For the text-containing cell, return its midpoint in (X, Y) coordinate format. 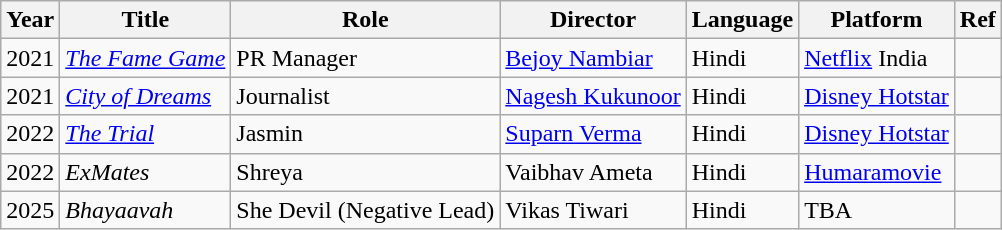
Language (742, 20)
Bhayaavah (146, 210)
TBA (877, 210)
The Fame Game (146, 58)
She Devil (Negative Lead) (366, 210)
Platform (877, 20)
Jasmin (366, 134)
Humaramovie (877, 172)
Shreya (366, 172)
Bejoy Nambiar (593, 58)
The Trial (146, 134)
City of Dreams (146, 96)
Vikas Tiwari (593, 210)
ExMates (146, 172)
Journalist (366, 96)
Vaibhav Ameta (593, 172)
Suparn Verma (593, 134)
Netflix India (877, 58)
Nagesh Kukunoor (593, 96)
PR Manager (366, 58)
Director (593, 20)
Year (30, 20)
Ref (978, 20)
2025 (30, 210)
Role (366, 20)
Title (146, 20)
